Detect which cell encompasses the target text, then output its [X, Y] center coordinate. 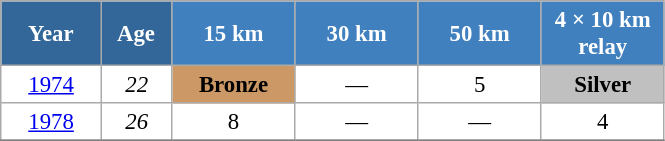
Silver [602, 85]
4 [602, 122]
Age [136, 34]
1974 [52, 85]
8 [234, 122]
1978 [52, 122]
15 km [234, 34]
4 × 10 km relay [602, 34]
26 [136, 122]
30 km [356, 34]
22 [136, 85]
Bronze [234, 85]
5 [480, 85]
50 km [480, 34]
Year [52, 34]
